Scan for the cell matching the given text and deliver its (X, Y) coordinate at center. 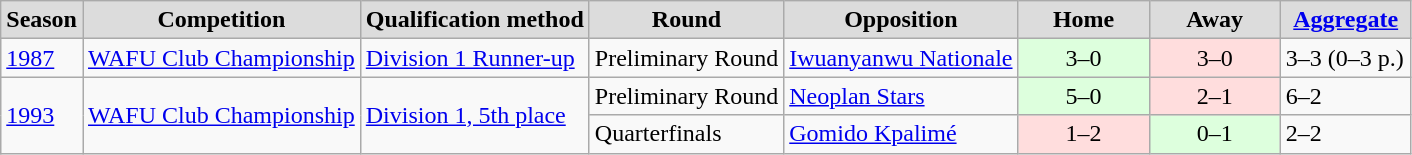
Gomido Kpalimé (901, 134)
0–1 (1214, 134)
Qualification method (474, 20)
Iwuanyanwu Nationale (901, 58)
5–0 (1084, 96)
Quarterfinals (686, 134)
Round (686, 20)
Aggregate (1346, 20)
Home (1084, 20)
Neoplan Stars (901, 96)
2–2 (1346, 134)
Division 1 Runner-up (474, 58)
1993 (42, 115)
1–2 (1084, 134)
6–2 (1346, 96)
Competition (221, 20)
Season (42, 20)
Division 1, 5th place (474, 115)
Opposition (901, 20)
Away (1214, 20)
2–1 (1214, 96)
3–3 (0–3 p.) (1346, 58)
1987 (42, 58)
